For the text-containing cell, return its midpoint in [x, y] coordinate format. 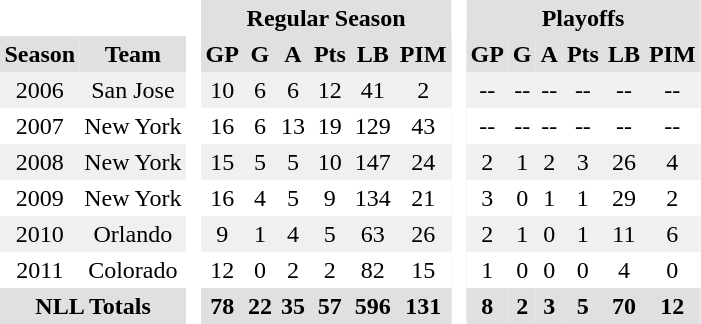
19 [330, 126]
57 [330, 306]
2010 [40, 234]
Regular Season [326, 18]
Playoffs [583, 18]
43 [423, 126]
70 [624, 306]
63 [372, 234]
Team [133, 54]
41 [372, 90]
35 [292, 306]
NLL Totals [93, 306]
131 [423, 306]
2006 [40, 90]
21 [423, 198]
San Jose [133, 90]
2011 [40, 270]
Season [40, 54]
2008 [40, 162]
2009 [40, 198]
2007 [40, 126]
129 [372, 126]
24 [423, 162]
596 [372, 306]
22 [260, 306]
11 [624, 234]
134 [372, 198]
13 [292, 126]
78 [222, 306]
8 [487, 306]
Orlando [133, 234]
82 [372, 270]
29 [624, 198]
Colorado [133, 270]
147 [372, 162]
